Scan for the cell matching the given text and deliver its (x, y) coordinate at center. 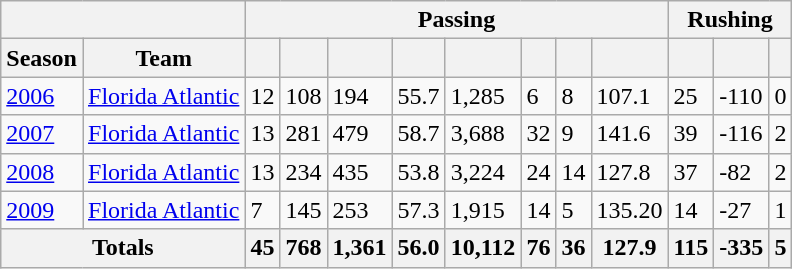
Totals (123, 248)
76 (538, 248)
194 (360, 96)
-82 (742, 172)
Team (163, 58)
234 (304, 172)
145 (304, 210)
Season (42, 58)
8 (574, 96)
32 (538, 134)
58.7 (418, 134)
253 (360, 210)
-335 (742, 248)
-110 (742, 96)
-116 (742, 134)
6 (538, 96)
135.20 (630, 210)
53.8 (418, 172)
9 (574, 134)
-27 (742, 210)
3,688 (483, 134)
3,224 (483, 172)
107.1 (630, 96)
2006 (42, 96)
435 (360, 172)
1 (780, 210)
25 (691, 96)
7 (262, 210)
768 (304, 248)
55.7 (418, 96)
Passing (456, 20)
1,915 (483, 210)
57.3 (418, 210)
2007 (42, 134)
115 (691, 248)
10,112 (483, 248)
12 (262, 96)
39 (691, 134)
0 (780, 96)
36 (574, 248)
24 (538, 172)
1,361 (360, 248)
45 (262, 248)
56.0 (418, 248)
108 (304, 96)
37 (691, 172)
1,285 (483, 96)
281 (304, 134)
127.8 (630, 172)
2009 (42, 210)
2008 (42, 172)
479 (360, 134)
127.9 (630, 248)
Rushing (730, 20)
141.6 (630, 134)
